For the text-containing cell, return its midpoint in (x, y) coordinate format. 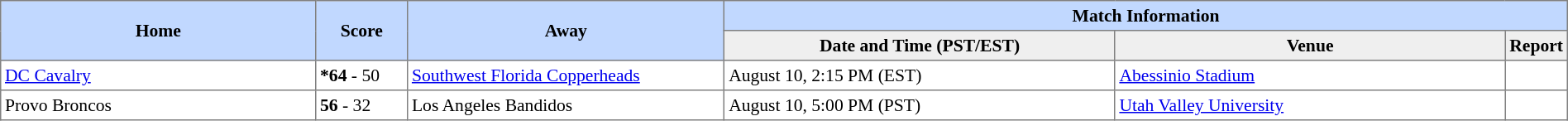
Utah Valley University (1310, 105)
Report (1537, 46)
DC Cavalry (159, 75)
Abessinio Stadium (1310, 75)
56 - 32 (362, 105)
Southwest Florida Copperheads (566, 75)
Match Information (1146, 16)
Los Angeles Bandidos (566, 105)
August 10, 5:00 PM (PST) (920, 105)
Venue (1310, 46)
*64 - 50 (362, 75)
August 10, 2:15 PM (EST) (920, 75)
Provo Broncos (159, 105)
Date and Time (PST/EST) (920, 46)
Away (566, 31)
Score (362, 31)
Home (159, 31)
